Pinpoint the cell where the given text exists, returning its [X, Y] midpoint coordinate. 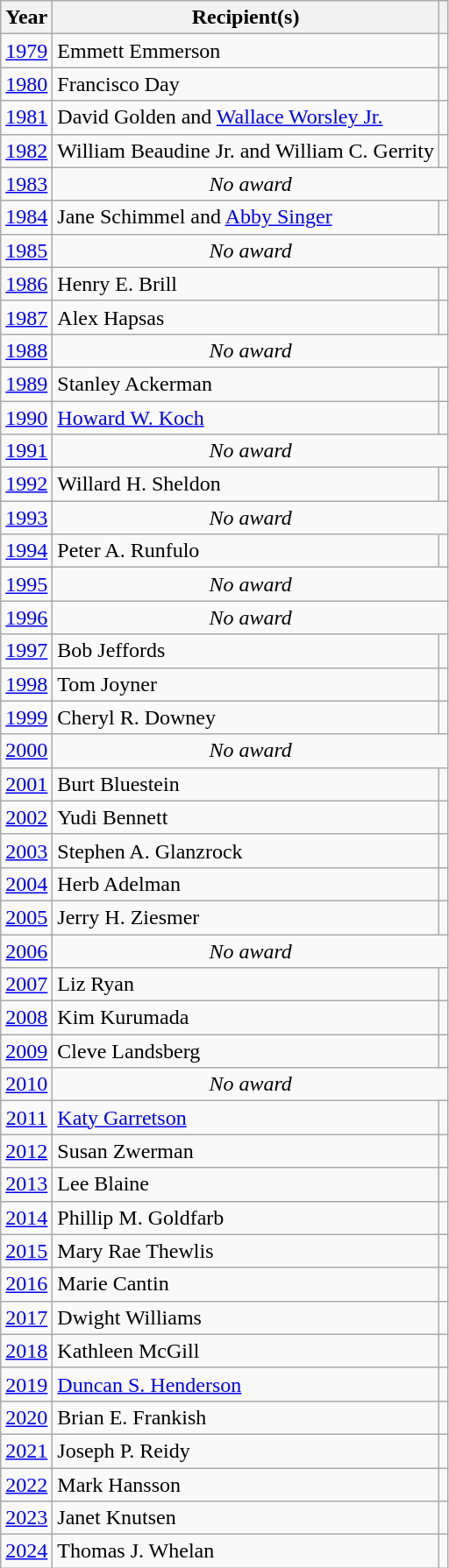
Stephen A. Glanzrock [246, 851]
David Golden and Wallace Worsley Jr. [246, 117]
Phillip M. Goldfarb [246, 1218]
2014 [26, 1218]
2002 [26, 817]
Lee Blaine [246, 1184]
Herb Adelman [246, 884]
Susan Zwerman [246, 1151]
2016 [26, 1284]
1984 [26, 217]
2019 [26, 1384]
1998 [26, 684]
Emmett Emmerson [246, 51]
2003 [26, 851]
1996 [26, 618]
Tom Joyner [246, 684]
1983 [26, 184]
1985 [26, 251]
William Beaudine Jr. and William C. Gerrity [246, 151]
Henry E. Brill [246, 284]
2010 [26, 1084]
1997 [26, 651]
2015 [26, 1251]
Recipient(s) [246, 18]
Stanley Ackerman [246, 384]
Bob Jeffords [246, 651]
2011 [26, 1118]
Year [26, 18]
Jane Schimmel and Abby Singer [246, 217]
2004 [26, 884]
2008 [26, 1018]
Alex Hapsas [246, 317]
1999 [26, 717]
Mark Hansson [246, 1485]
2017 [26, 1317]
2009 [26, 1051]
Howard W. Koch [246, 418]
Cleve Landsberg [246, 1051]
1995 [26, 584]
1986 [26, 284]
1981 [26, 117]
1994 [26, 551]
1979 [26, 51]
2007 [26, 985]
Duncan S. Henderson [246, 1384]
Burt Bluestein [246, 784]
1990 [26, 418]
Liz Ryan [246, 985]
2020 [26, 1417]
2013 [26, 1184]
1989 [26, 384]
2012 [26, 1151]
2022 [26, 1485]
Peter A. Runfulo [246, 551]
Jerry H. Ziesmer [246, 917]
2005 [26, 917]
Mary Rae Thewlis [246, 1251]
1993 [26, 518]
Willard H. Sheldon [246, 484]
2000 [26, 751]
1987 [26, 317]
2018 [26, 1351]
Kathleen McGill [246, 1351]
Marie Cantin [246, 1284]
1988 [26, 350]
1982 [26, 151]
1992 [26, 484]
Francisco Day [246, 84]
Kim Kurumada [246, 1018]
2023 [26, 1518]
2021 [26, 1451]
Dwight Williams [246, 1317]
2024 [26, 1551]
Janet Knutsen [246, 1518]
2006 [26, 950]
Joseph P. Reidy [246, 1451]
1991 [26, 451]
Katy Garretson [246, 1118]
Cheryl R. Downey [246, 717]
Brian E. Frankish [246, 1417]
Thomas J. Whelan [246, 1551]
Yudi Bennett [246, 817]
2001 [26, 784]
1980 [26, 84]
